Locate the cell with the specified text and output its [x, y] center coordinate. 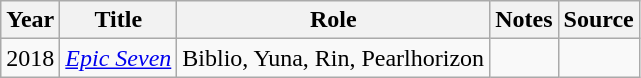
2018 [30, 58]
Notes [524, 20]
Year [30, 20]
Epic Seven [118, 58]
Title [118, 20]
Biblio, Yuna, Rin, Pearlhorizon [334, 58]
Source [598, 20]
Role [334, 20]
